Scan for the cell matching the given text and deliver its (x, y) coordinate at center. 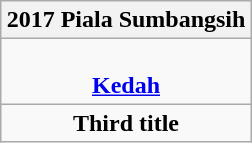
2017 Piala Sumbangsih (126, 20)
Third title (126, 123)
Kedah (126, 72)
